Pinpoint the cell where the given text exists, returning its [X, Y] midpoint coordinate. 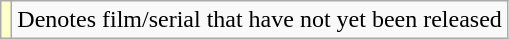
Denotes film/serial that have not yet been released [260, 20]
